Extract the [X, Y] coordinate from the center of the cell holding the provided text.  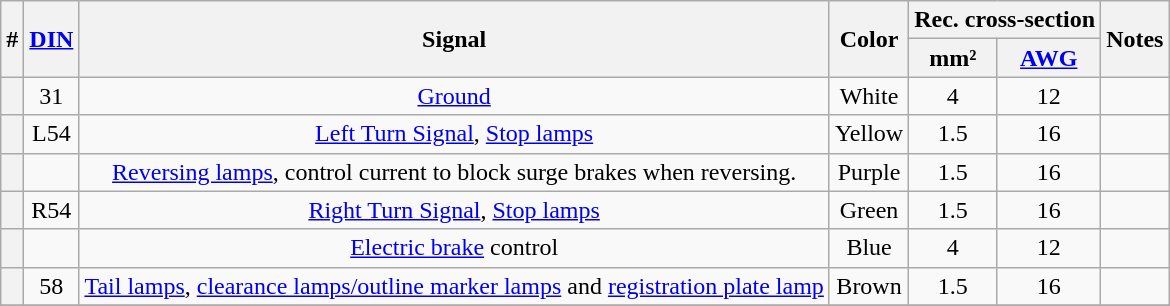
58 [52, 286]
Tail lamps, clearance lamps/outline marker lamps and registration plate lamp [454, 286]
White [868, 96]
Electric brake control [454, 248]
Signal [454, 39]
Blue [868, 248]
Reversing lamps, control current to block surge brakes when reversing. [454, 172]
Notes [1135, 39]
L54 [52, 134]
31 [52, 96]
DIN [52, 39]
# [12, 39]
Left Turn Signal, Stop lamps [454, 134]
Ground [454, 96]
Rec. cross-section [1005, 20]
Green [868, 210]
R54 [52, 210]
Color [868, 39]
Right Turn Signal, Stop lamps [454, 210]
Yellow [868, 134]
Brown [868, 286]
Purple [868, 172]
AWG [1049, 58]
mm² [953, 58]
